Capture the cell that displays the provided text and extract its [x, y] central coordinate. 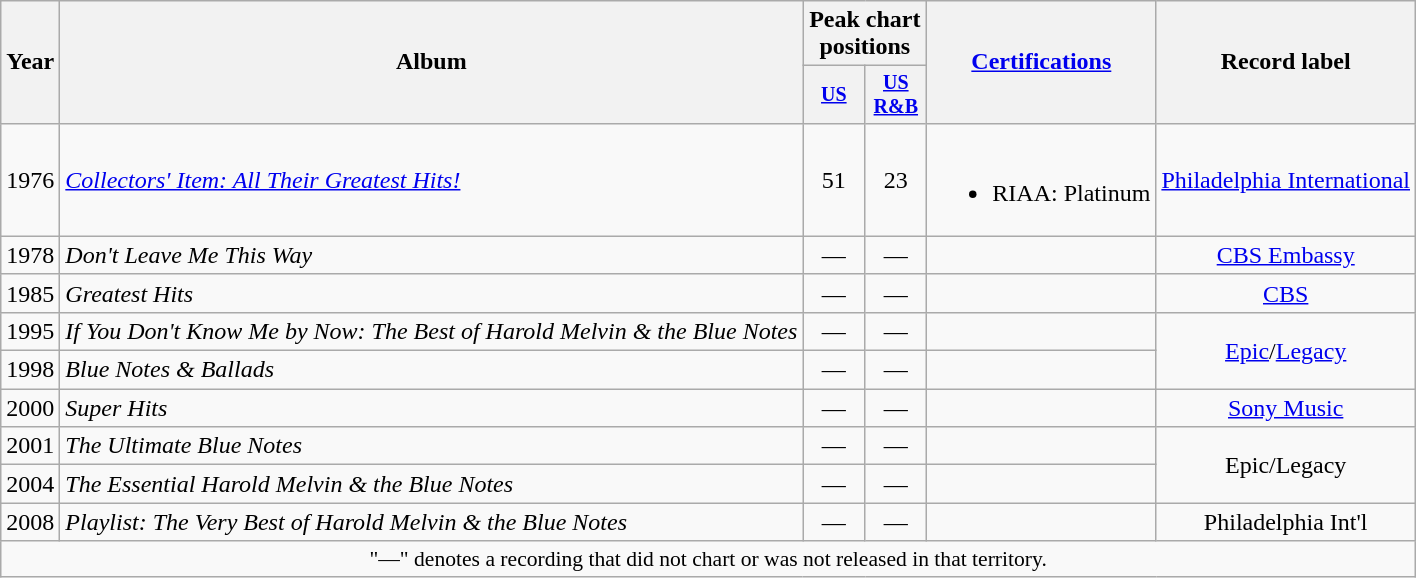
The Ultimate Blue Notes [432, 446]
2008 [30, 522]
CBS Embassy [1286, 255]
1998 [30, 370]
1978 [30, 255]
Record label [1286, 62]
RIAA: Platinum [1042, 180]
51 [834, 180]
2000 [30, 408]
Sony Music [1286, 408]
Year [30, 62]
2004 [30, 484]
Super Hits [432, 408]
US [834, 94]
1976 [30, 180]
Collectors' Item: All Their Greatest Hits! [432, 180]
If You Don't Know Me by Now: The Best of Harold Melvin & the Blue Notes [432, 331]
Philadelphia Int'l [1286, 522]
Don't Leave Me This Way [432, 255]
Greatest Hits [432, 293]
US R&B [896, 94]
Blue Notes & Ballads [432, 370]
The Essential Harold Melvin & the Blue Notes [432, 484]
Playlist: The Very Best of Harold Melvin & the Blue Notes [432, 522]
Certifications [1042, 62]
Peak chart positions [865, 34]
Philadelphia International [1286, 180]
"—" denotes a recording that did not chart or was not released in that territory. [708, 559]
1985 [30, 293]
CBS [1286, 293]
1995 [30, 331]
2001 [30, 446]
Album [432, 62]
23 [896, 180]
